Return (x, y) of the center of cell containing provided text 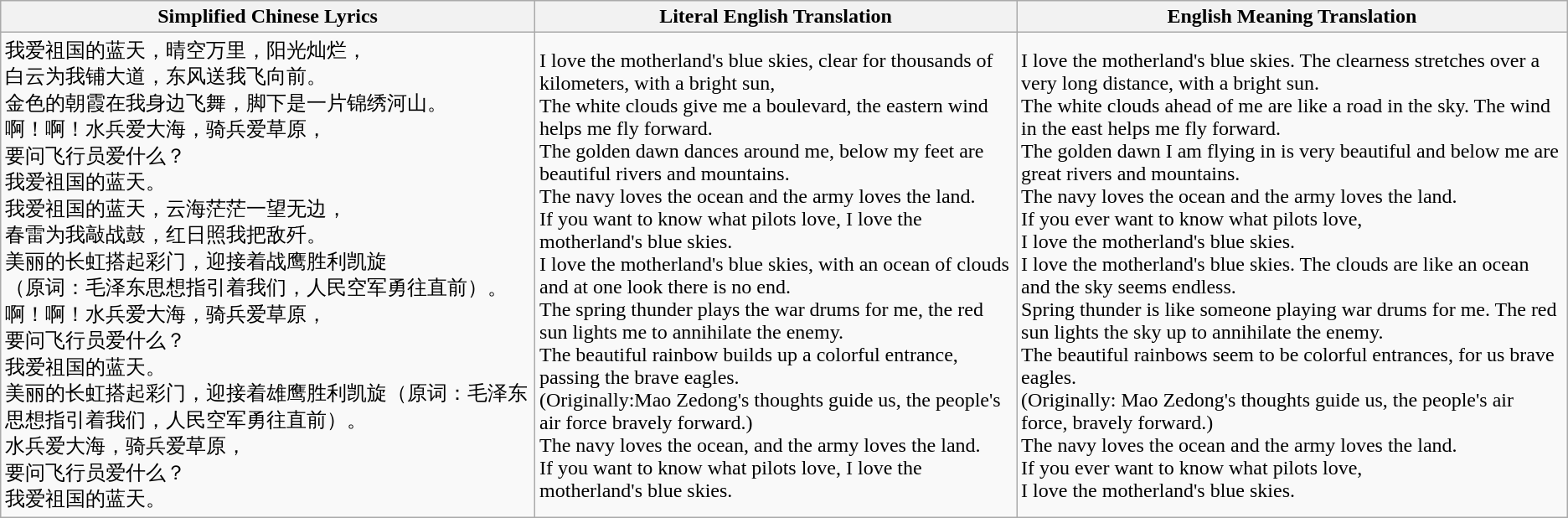
Simplified Chinese Lyrics (268, 17)
English Meaning Translation (1292, 17)
Literal English Translation (776, 17)
